Detect which cell encompasses the target text, then output its (X, Y) center coordinate. 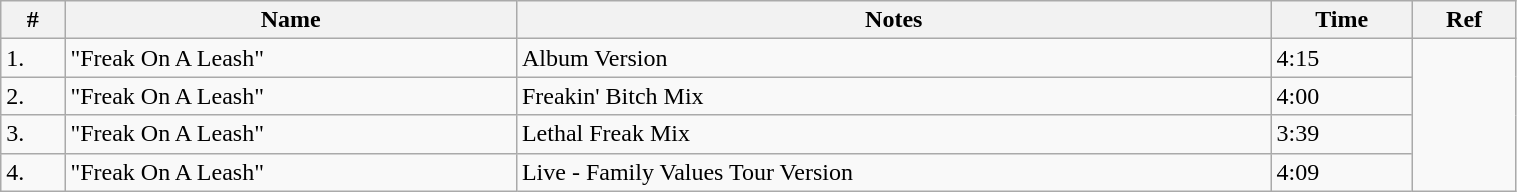
Ref (1464, 20)
1. (33, 58)
Album Version (894, 58)
4:00 (1342, 96)
Live - Family Values Tour Version (894, 172)
Time (1342, 20)
Notes (894, 20)
Lethal Freak Mix (894, 134)
2. (33, 96)
Name (291, 20)
3. (33, 134)
Freakin' Bitch Mix (894, 96)
4:09 (1342, 172)
# (33, 20)
4:15 (1342, 58)
4. (33, 172)
3:39 (1342, 134)
